From the cell containing the given text, extract its center point as [x, y] coordinate. 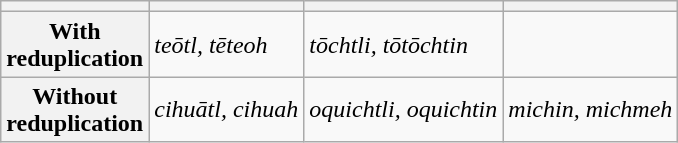
tōchtli, tōtōchtin [404, 44]
Withreduplication [75, 44]
oquichtli, oquichtin [404, 110]
teōtl, tēteoh [226, 44]
Withoutreduplication [75, 110]
michin, michmeh [590, 110]
cihuātl, cihuah [226, 110]
